Determine the (X, Y) coordinate at the center of the cell enclosing the given text.  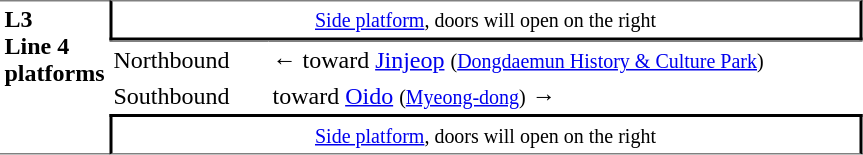
toward Oido (Myeong-dong) → (565, 96)
L3Line 4 platforms (54, 77)
← toward Jinjeop (Dongdaemun History & Culture Park) (565, 59)
Northbound (188, 59)
Southbound (188, 96)
